Identify which cell holds the provided text, then report its (X, Y) central coordinate. 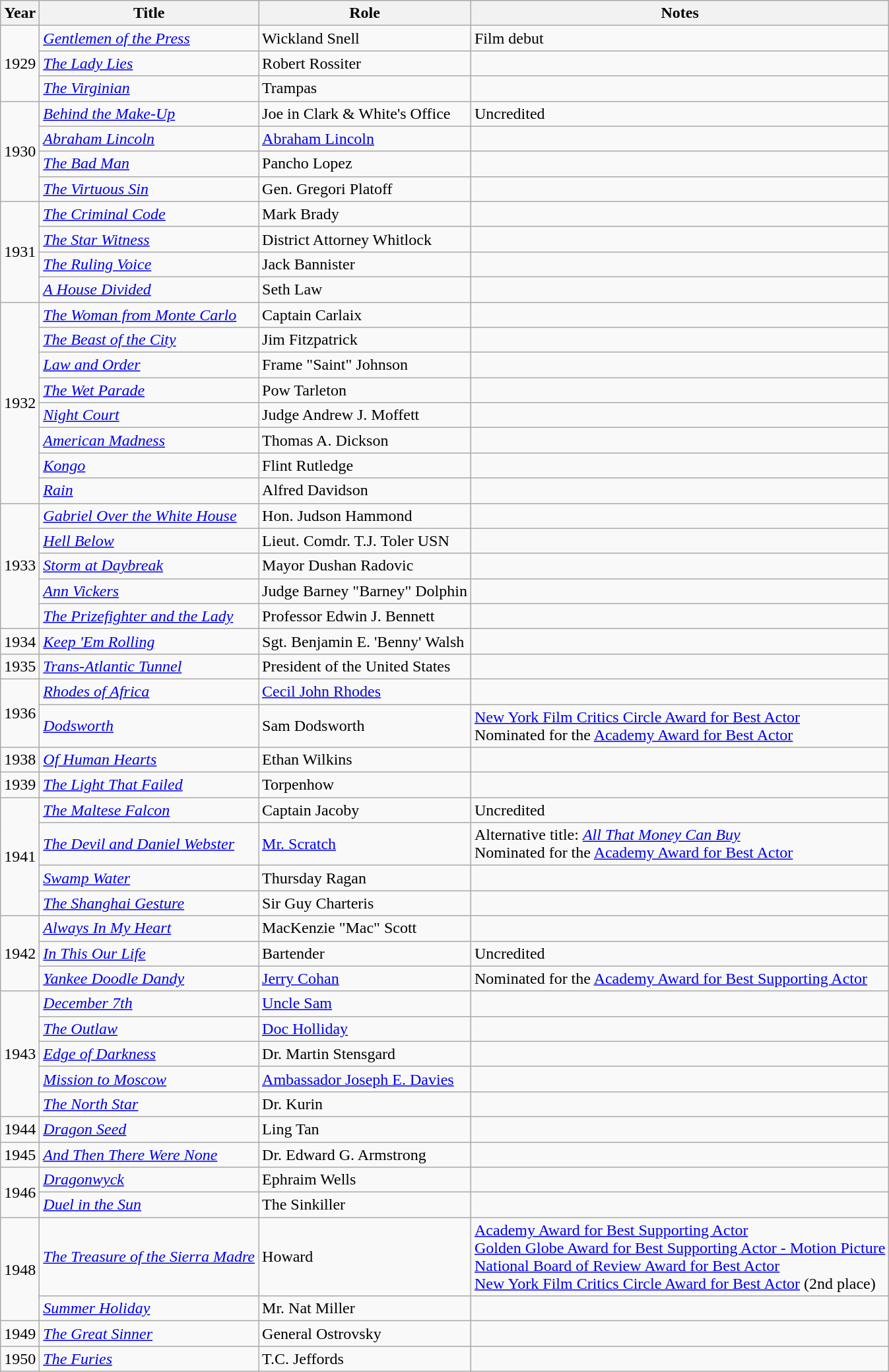
Mr. Nat Miller (365, 1309)
Rhodes of Africa (149, 691)
Captain Jacoby (365, 810)
The Virginian (149, 88)
Ann Vickers (149, 591)
Dr. Edward G. Armstrong (365, 1155)
And Then There Were None (149, 1155)
The Light That Failed (149, 785)
Doc Holliday (365, 1029)
President of the United States (365, 666)
Ambassador Joseph E. Davies (365, 1079)
The Bad Man (149, 164)
1935 (20, 666)
Storm at Daybreak (149, 566)
Dodsworth (149, 725)
Film debut (680, 38)
The Prizefighter and the Lady (149, 616)
In This Our Life (149, 953)
Howard (365, 1257)
Gen. Gregori Platoff (365, 189)
Jerry Cohan (365, 978)
Sir Guy Charteris (365, 903)
Dragon Seed (149, 1129)
Mission to Moscow (149, 1079)
Keep 'Em Rolling (149, 641)
December 7th (149, 1004)
Sgt. Benjamin E. 'Benny' Walsh (365, 641)
Behind the Make-Up (149, 114)
New York Film Critics Circle Award for Best ActorNominated for the Academy Award for Best Actor (680, 725)
Frame "Saint" Johnson (365, 365)
1941 (20, 857)
Gabriel Over the White House (149, 516)
Ethan Wilkins (365, 760)
1949 (20, 1334)
The Woman from Monte Carlo (149, 315)
1944 (20, 1129)
Duel in the Sun (149, 1205)
Joe in Clark & White's Office (365, 114)
Judge Andrew J. Moffett (365, 415)
T.C. Jeffords (365, 1359)
Trampas (365, 88)
1932 (20, 403)
Edge of Darkness (149, 1054)
American Madness (149, 440)
1946 (20, 1192)
Of Human Hearts (149, 760)
The Star Witness (149, 239)
Jim Fitzpatrick (365, 340)
Yankee Doodle Dandy (149, 978)
1942 (20, 953)
Rain (149, 491)
Wickland Snell (365, 38)
A House Divided (149, 289)
Thursday Ragan (365, 878)
Dr. Martin Stensgard (365, 1054)
Captain Carlaix (365, 315)
1950 (20, 1359)
Ephraim Wells (365, 1180)
The Great Sinner (149, 1334)
Alfred Davidson (365, 491)
Year (20, 13)
The Virtuous Sin (149, 189)
Judge Barney "Barney" Dolphin (365, 591)
1930 (20, 151)
1933 (20, 566)
1943 (20, 1054)
Dragonwyck (149, 1180)
Law and Order (149, 365)
Ling Tan (365, 1129)
Trans-Atlantic Tunnel (149, 666)
The Sinkiller (365, 1205)
Dr. Kurin (365, 1104)
The Devil and Daniel Webster (149, 844)
1945 (20, 1155)
The Ruling Voice (149, 264)
Torpenhow (365, 785)
Night Court (149, 415)
1934 (20, 641)
Seth Law (365, 289)
Cecil John Rhodes (365, 691)
The Criminal Code (149, 214)
The Outlaw (149, 1029)
1938 (20, 760)
Swamp Water (149, 878)
MacKenzie "Mac" Scott (365, 928)
Summer Holiday (149, 1309)
Jack Bannister (365, 264)
The Wet Parade (149, 390)
Mayor Dushan Radovic (365, 566)
1931 (20, 252)
Alternative title: All That Money Can BuyNominated for the Academy Award for Best Actor (680, 844)
Bartender (365, 953)
Title (149, 13)
Pancho Lopez (365, 164)
The Maltese Falcon (149, 810)
The Shanghai Gesture (149, 903)
Mr. Scratch (365, 844)
Gentlemen of the Press (149, 38)
Pow Tarleton (365, 390)
Mark Brady (365, 214)
Hon. Judson Hammond (365, 516)
The Treasure of the Sierra Madre (149, 1257)
Always In My Heart (149, 928)
Flint Rutledge (365, 465)
District Attorney Whitlock (365, 239)
Thomas A. Dickson (365, 440)
Uncle Sam (365, 1004)
Lieut. Comdr. T.J. Toler USN (365, 541)
1948 (20, 1269)
Robert Rossiter (365, 63)
The Furies (149, 1359)
Role (365, 13)
Hell Below (149, 541)
Notes (680, 13)
The Beast of the City (149, 340)
1936 (20, 713)
General Ostrovsky (365, 1334)
Sam Dodsworth (365, 725)
1929 (20, 63)
1939 (20, 785)
Professor Edwin J. Bennett (365, 616)
The Lady Lies (149, 63)
Kongo (149, 465)
The North Star (149, 1104)
Nominated for the Academy Award for Best Supporting Actor (680, 978)
